Locate the cell with the specified text and output its [x, y] center coordinate. 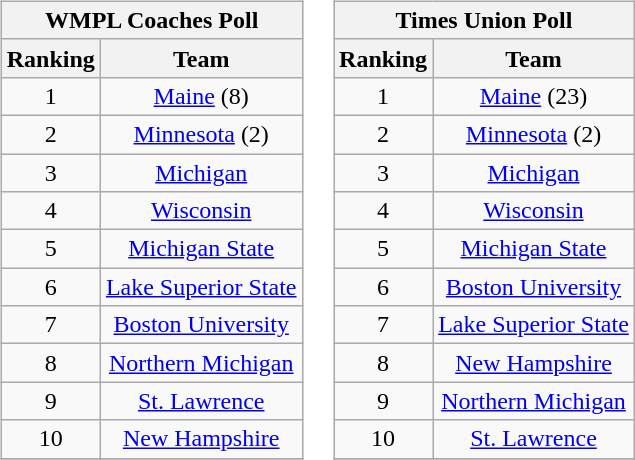
Maine (8) [201, 96]
Maine (23) [534, 96]
WMPL Coaches Poll [152, 20]
Times Union Poll [484, 20]
